Return (x, y) of the center of cell containing provided text 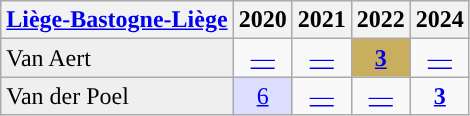
2021 (322, 20)
6 (262, 96)
2022 (380, 20)
Van Aert (117, 58)
2024 (440, 20)
Van der Poel (117, 96)
Liège-Bastogne-Liège (117, 20)
2020 (262, 20)
